Return [X, Y] of the center of cell containing provided text 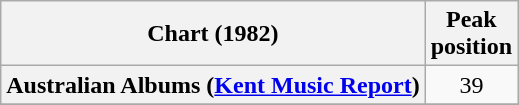
Peak position [471, 34]
Australian Albums (Kent Music Report) [213, 85]
39 [471, 85]
Chart (1982) [213, 34]
